Identify which cell holds the provided text, then report its (x, y) central coordinate. 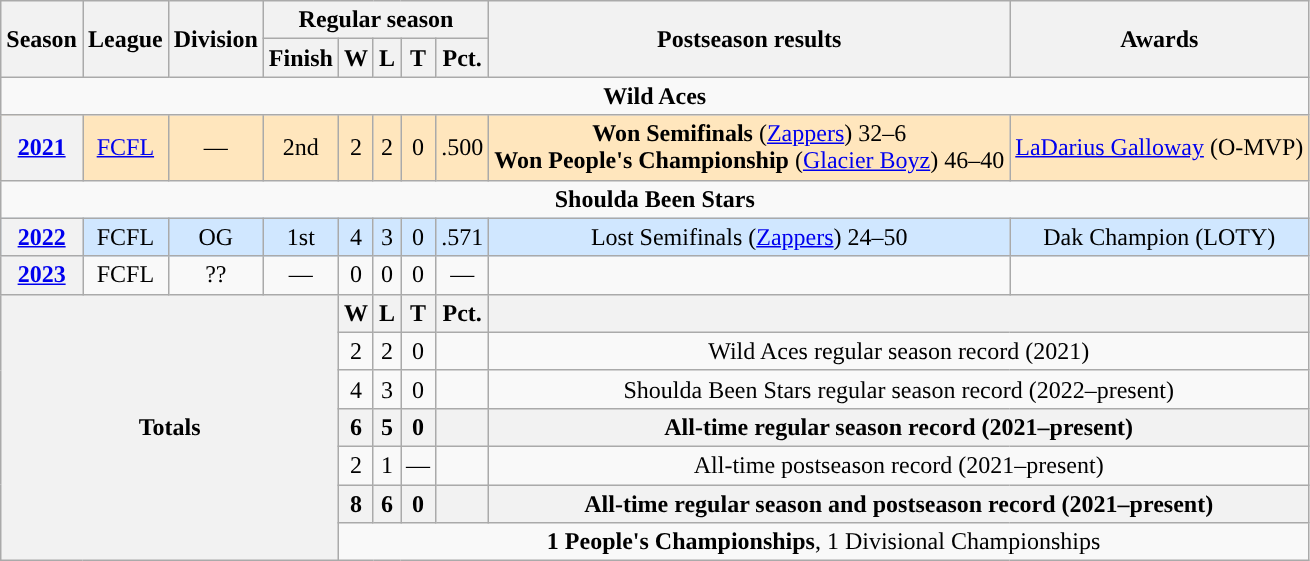
.500 (462, 148)
Won Semifinals (Zappers) 32–6 Won People's Championship (Glacier Boyz) 46–40 (750, 148)
.571 (462, 237)
OG (216, 237)
Lost Semifinals (Zappers) 24–50 (750, 237)
LaDarius Galloway (O-MVP) (1160, 148)
League (125, 39)
All-time regular season record (2021–present) (899, 427)
5 (386, 427)
All-time postseason record (2021–present) (899, 465)
Postseason results (750, 39)
?? (216, 275)
All-time regular season and postseason record (2021–present) (899, 503)
Season (42, 39)
Shoulda Been Stars (655, 199)
1 People's Championships, 1 Divisional Championships (823, 542)
1 (386, 465)
8 (356, 503)
1st (300, 237)
Finish (300, 58)
Shoulda Been Stars regular season record (2022–present) (899, 389)
2021 (42, 148)
Wild Aces (655, 96)
Wild Aces regular season record (2021) (899, 351)
Dak Champion (LOTY) (1160, 237)
Division (216, 39)
2nd (300, 148)
Totals (170, 427)
Regular season (376, 20)
2022 (42, 237)
2023 (42, 275)
Awards (1160, 39)
